Locate the cell with the specified text and output its (X, Y) center coordinate. 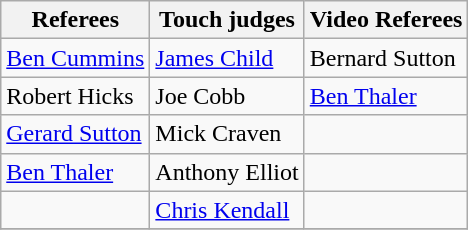
Joe Cobb (227, 96)
Robert Hicks (76, 96)
Video Referees (386, 20)
Referees (76, 20)
Mick Craven (227, 134)
Anthony Elliot (227, 172)
James Child (227, 58)
Bernard Sutton (386, 58)
Gerard Sutton (76, 134)
Touch judges (227, 20)
Chris Kendall (227, 210)
Ben Cummins (76, 58)
